Determine the (x, y) coordinate at the center of the cell enclosing the given text.  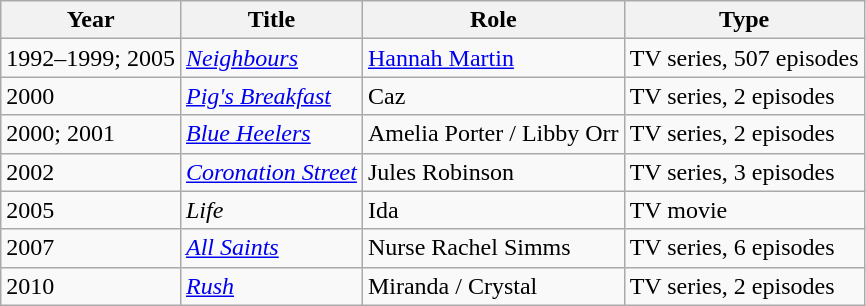
Hannah Martin (493, 58)
Nurse Rachel Simms (493, 248)
TV series, 3 episodes (744, 172)
TV series, 6 episodes (744, 248)
Rush (271, 286)
Role (493, 20)
Life (271, 210)
Caz (493, 96)
TV series, 507 episodes (744, 58)
TV movie (744, 210)
2002 (91, 172)
1992–1999; 2005 (91, 58)
2010 (91, 286)
Type (744, 20)
Pig's Breakfast (271, 96)
Ida (493, 210)
Blue Heelers (271, 134)
Title (271, 20)
Miranda / Crystal (493, 286)
2000; 2001 (91, 134)
Coronation Street (271, 172)
Year (91, 20)
Jules Robinson (493, 172)
All Saints (271, 248)
2000 (91, 96)
Neighbours (271, 58)
2005 (91, 210)
Amelia Porter / Libby Orr (493, 134)
2007 (91, 248)
